For the text-containing cell, return its midpoint in (x, y) coordinate format. 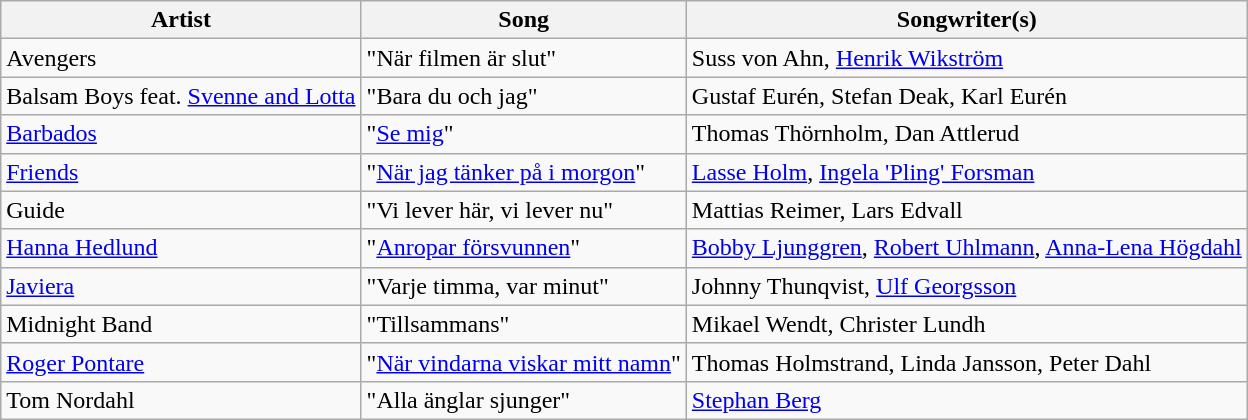
Artist (181, 20)
Suss von Ahn, Henrik Wikström (966, 58)
Johnny Thunqvist, Ulf Georgsson (966, 286)
Roger Pontare (181, 362)
"Alla änglar sjunger" (524, 400)
"När vindarna viskar mitt namn" (524, 362)
"När filmen är slut" (524, 58)
"När jag tänker på i morgon" (524, 172)
Barbados (181, 134)
"Varje timma, var minut" (524, 286)
"Anropar försvunnen" (524, 248)
"Se mig" (524, 134)
Gustaf Eurén, Stefan Deak, Karl Eurén (966, 96)
Javiera (181, 286)
Stephan Berg (966, 400)
Thomas Thörnholm, Dan Attlerud (966, 134)
Midnight Band (181, 324)
Mikael Wendt, Christer Lundh (966, 324)
"Bara du och jag" (524, 96)
Lasse Holm, Ingela 'Pling' Forsman (966, 172)
Guide (181, 210)
Tom Nordahl (181, 400)
"Tillsammans" (524, 324)
"Vi lever här, vi lever nu" (524, 210)
Avengers (181, 58)
Balsam Boys feat. Svenne and Lotta (181, 96)
Mattias Reimer, Lars Edvall (966, 210)
Bobby Ljunggren, Robert Uhlmann, Anna-Lena Högdahl (966, 248)
Friends (181, 172)
Thomas Holmstrand, Linda Jansson, Peter Dahl (966, 362)
Songwriter(s) (966, 20)
Hanna Hedlund (181, 248)
Song (524, 20)
